Provide the (x, y) coordinate of the cell's center where the given text is located.  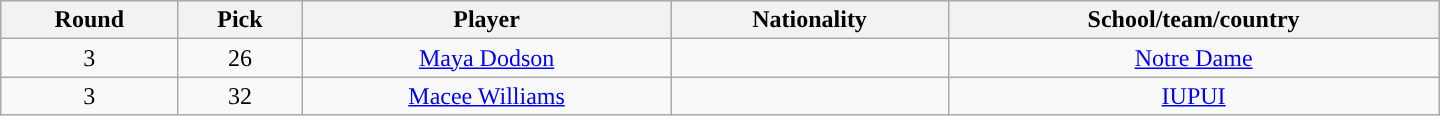
Notre Dame (1194, 58)
32 (240, 96)
IUPUI (1194, 96)
Pick (240, 20)
26 (240, 58)
Player (486, 20)
School/team/country (1194, 20)
Macee Williams (486, 96)
Round (90, 20)
Nationality (810, 20)
Maya Dodson (486, 58)
